Find where the given text appears and provide that cell's center as [x, y] coordinate. 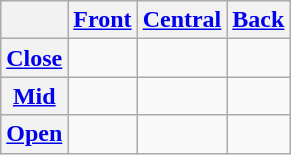
Close [34, 58]
Front [102, 20]
Central [182, 20]
Mid [34, 96]
Back [258, 20]
Open [34, 134]
